Return (x, y) of the center of cell containing provided text 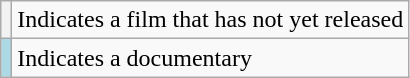
Indicates a documentary (210, 58)
Indicates a film that has not yet released (210, 20)
